Return the [x, y] coordinate for the center point of the cell that contains the specified text.  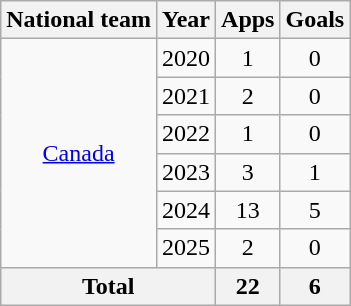
Total [108, 286]
Goals [315, 20]
2021 [186, 96]
National team [79, 20]
13 [248, 210]
2023 [186, 172]
2024 [186, 210]
Apps [248, 20]
22 [248, 286]
6 [315, 286]
2022 [186, 134]
Canada [79, 153]
2025 [186, 248]
Year [186, 20]
2020 [186, 58]
5 [315, 210]
3 [248, 172]
